Capture the cell that displays the provided text and extract its (x, y) central coordinate. 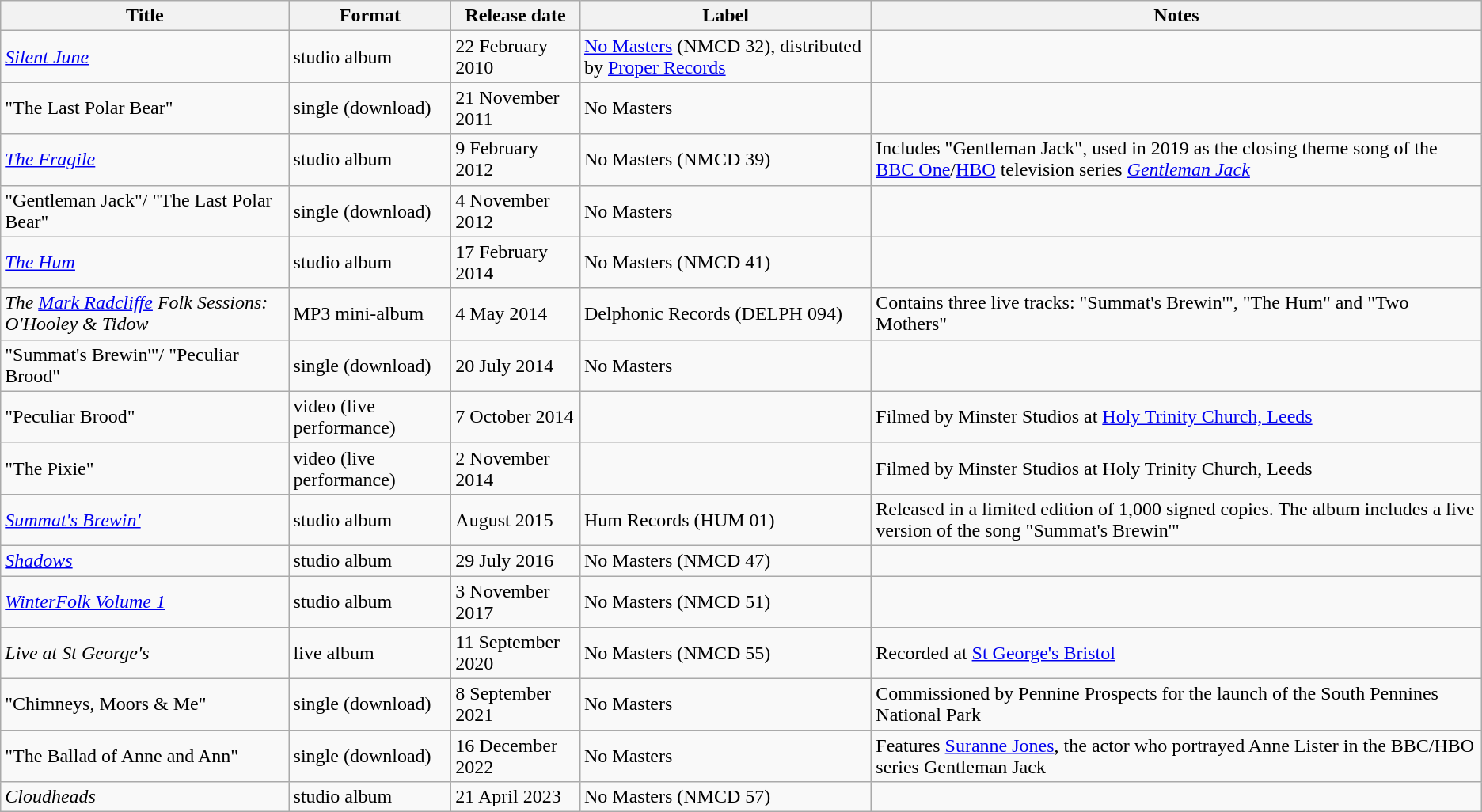
Hum Records (HUM 01) (725, 519)
"The Ballad of Anne and Ann" (145, 757)
11 September 2020 (516, 654)
Live at St George's (145, 654)
No Masters (NMCD 41) (725, 263)
Notes (1176, 16)
3 November 2017 (516, 601)
Contains three live tracks: "Summat's Brewin'", "The Hum" and "Two Mothers" (1176, 313)
Format (370, 16)
21 April 2023 (516, 797)
WinterFolk Volume 1 (145, 601)
The Mark Radcliffe Folk Sessions: O'Hooley & Tidow (145, 313)
29 July 2016 (516, 560)
Title (145, 16)
9 February 2012 (516, 160)
Features Suranne Jones, the actor who portrayed Anne Lister in the BBC/HBO series Gentleman Jack (1176, 757)
Recorded at St George's Bristol (1176, 654)
August 2015 (516, 519)
17 February 2014 (516, 263)
Shadows (145, 560)
No Masters (NMCD 39) (725, 160)
No Masters (NMCD 51) (725, 601)
22 February 2010 (516, 57)
Label (725, 16)
Release date (516, 16)
"Gentleman Jack"/ "The Last Polar Bear" (145, 211)
2 November 2014 (516, 469)
The Fragile (145, 160)
No Masters (NMCD 47) (725, 560)
"Peculiar Brood" (145, 416)
No Masters (NMCD 57) (725, 797)
The Hum (145, 263)
No Masters (NMCD 32), distributed by Proper Records (725, 57)
"Summat's Brewin'"/ "Peculiar Brood" (145, 366)
4 May 2014 (516, 313)
"Chimneys, Moors & Me" (145, 704)
live album (370, 654)
Summat's Brewin' (145, 519)
Released in a limited edition of 1,000 signed copies. The album includes a live version of the song "Summat's Brewin'" (1176, 519)
16 December 2022 (516, 757)
Includes "Gentleman Jack", used in 2019 as the closing theme song of the BBC One/HBO television series Gentleman Jack (1176, 160)
20 July 2014 (516, 366)
Silent June (145, 57)
4 November 2012 (516, 211)
Delphonic Records (DELPH 094) (725, 313)
Commissioned by Pennine Prospects for the launch of the South Pennines National Park (1176, 704)
Cloudheads (145, 797)
7 October 2014 (516, 416)
MP3 mini-album (370, 313)
8 September 2021 (516, 704)
"The Pixie" (145, 469)
"The Last Polar Bear" (145, 108)
21 November 2011 (516, 108)
No Masters (NMCD 55) (725, 654)
